Determine the (x, y) coordinate at the center of the cell enclosing the given text.  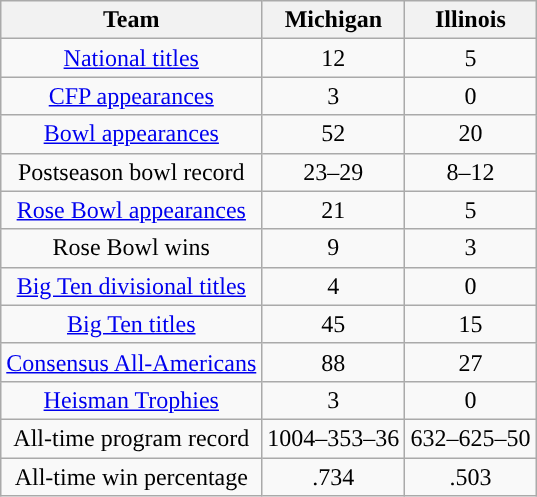
15 (470, 324)
88 (334, 362)
Rose Bowl appearances (132, 210)
Illinois (470, 20)
1004–353–36 (334, 438)
20 (470, 134)
All-time program record (132, 438)
52 (334, 134)
Rose Bowl wins (132, 248)
Consensus All-Americans (132, 362)
23–29 (334, 172)
National titles (132, 58)
Bowl appearances (132, 134)
21 (334, 210)
Michigan (334, 20)
27 (470, 362)
Postseason bowl record (132, 172)
Team (132, 20)
4 (334, 286)
.503 (470, 477)
632–625–50 (470, 438)
9 (334, 248)
CFP appearances (132, 96)
Big Ten titles (132, 324)
8–12 (470, 172)
12 (334, 58)
Big Ten divisional titles (132, 286)
All-time win percentage (132, 477)
Heisman Trophies (132, 400)
.734 (334, 477)
45 (334, 324)
